Extract the (x, y) coordinate from the center of the cell holding the provided text.  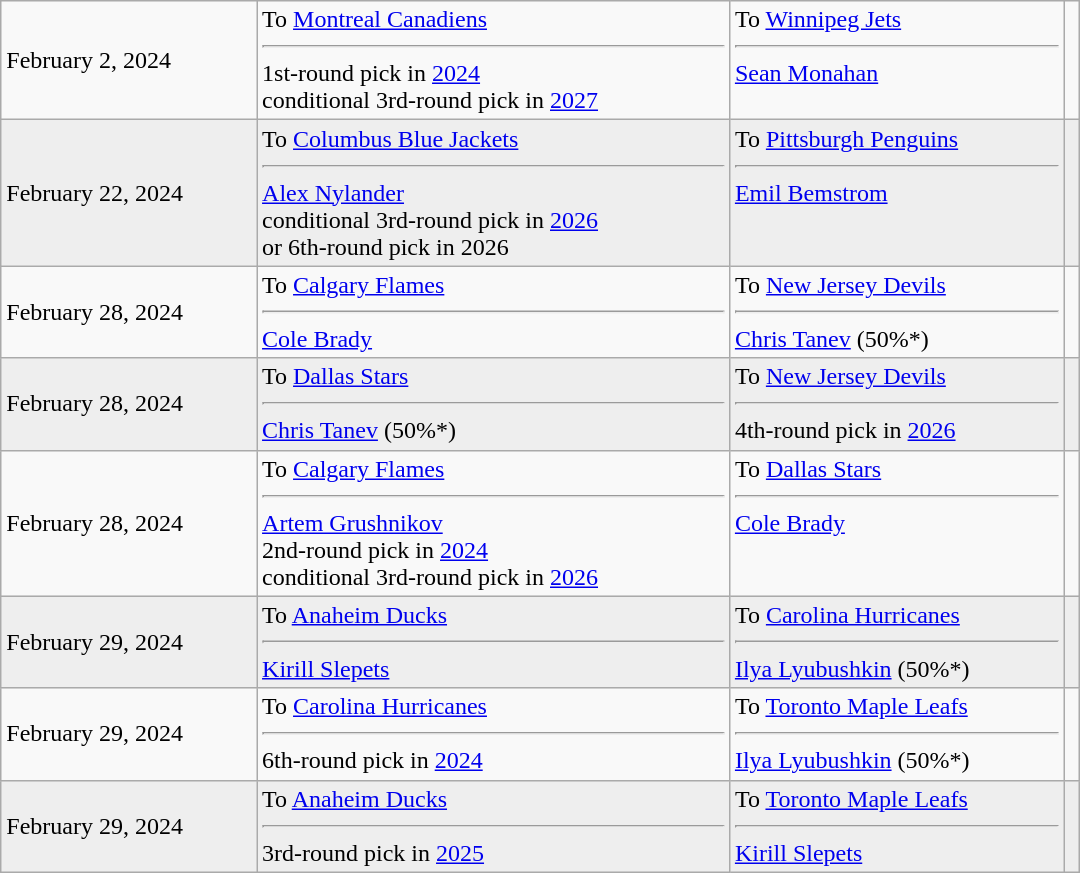
To Carolina HurricanesIlya Lyubushkin (50%*) (896, 642)
To Winnipeg JetsSean Monahan (896, 60)
To Columbus Blue JacketsAlex Nylanderconditional 3rd-round pick in 2026or 6th-round pick in 2026 (494, 193)
To Toronto Maple LeafsIlya Lyubushkin (50%*) (896, 734)
To New Jersey DevilsChris Tanev (50%*) (896, 312)
To Anaheim Ducks3rd-round pick in 2025 (494, 826)
February 2, 2024 (129, 60)
To Calgary FlamesArtem Grushnikov2nd-round pick in 2024conditional 3rd-round pick in 2026 (494, 523)
To Pittsburgh PenguinsEmil Bemstrom (896, 193)
To Toronto Maple LeafsKirill Slepets (896, 826)
To Carolina Hurricanes6th-round pick in 2024 (494, 734)
To Dallas StarsChris Tanev (50%*) (494, 404)
To Calgary FlamesCole Brady (494, 312)
To Dallas StarsCole Brady (896, 523)
February 22, 2024 (129, 193)
To New Jersey Devils4th-round pick in 2026 (896, 404)
To Montreal Canadiens1st-round pick in 2024conditional 3rd-round pick in 2027 (494, 60)
To Anaheim DucksKirill Slepets (494, 642)
